Return the [x, y] coordinate for the center point of the cell that contains the specified text.  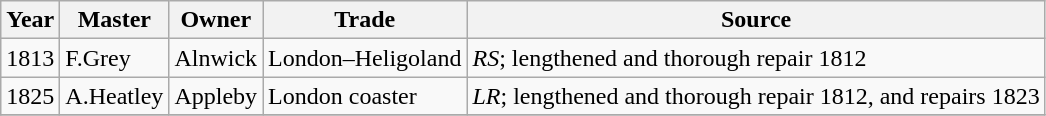
London–Heligoland [365, 58]
1825 [30, 96]
London coaster [365, 96]
Owner [216, 20]
F.Grey [114, 58]
Alnwick [216, 58]
Trade [365, 20]
RS; lengthened and thorough repair 1812 [756, 58]
Source [756, 20]
1813 [30, 58]
A.Heatley [114, 96]
Year [30, 20]
Master [114, 20]
Appleby [216, 96]
LR; lengthened and thorough repair 1812, and repairs 1823 [756, 96]
